Provide the (x, y) coordinate of the cell's center where the given text is located.  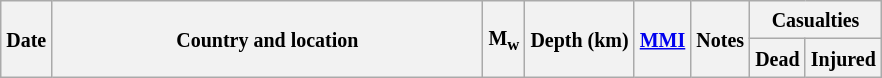
Mw (504, 39)
Dead (778, 58)
Casualties (816, 20)
Country and location (268, 39)
Notes (720, 39)
Depth (km) (580, 39)
Date (26, 39)
Injured (843, 58)
MMI (662, 39)
